Pinpoint the cell where the given text exists, returning its [X, Y] midpoint coordinate. 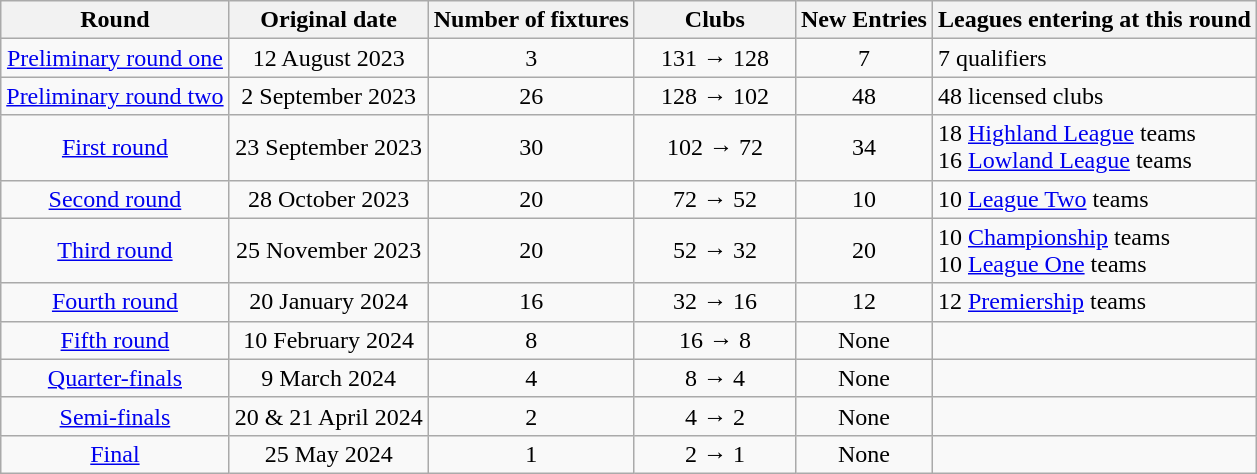
12 Premiership teams [1094, 302]
2 [531, 416]
Third round [115, 250]
Fifth round [115, 340]
48 licensed clubs [1094, 96]
2 → 1 [714, 454]
1 [531, 454]
30 [531, 148]
Leagues entering at this round [1094, 20]
New Entries [864, 20]
Round [115, 20]
10 [864, 199]
12 August 2023 [328, 58]
131 → 128 [714, 58]
10 League Two teams [1094, 199]
16 [531, 302]
18 Highland League teams16 Lowland League teams [1094, 148]
Semi-finals [115, 416]
20 January 2024 [328, 302]
32 → 16 [714, 302]
52 → 32 [714, 250]
7 [864, 58]
16 → 8 [714, 340]
10 February 2024 [328, 340]
26 [531, 96]
4 [531, 378]
28 October 2023 [328, 199]
34 [864, 148]
Fourth round [115, 302]
Preliminary round two [115, 96]
128 → 102 [714, 96]
Second round [115, 199]
Original date [328, 20]
10 Championship teams10 League One teams [1094, 250]
72 → 52 [714, 199]
8 → 4 [714, 378]
48 [864, 96]
2 September 2023 [328, 96]
12 [864, 302]
102 → 72 [714, 148]
8 [531, 340]
9 March 2024 [328, 378]
Number of fixtures [531, 20]
3 [531, 58]
7 qualifiers [1094, 58]
25 May 2024 [328, 454]
4 → 2 [714, 416]
Preliminary round one [115, 58]
25 November 2023 [328, 250]
Final [115, 454]
Quarter-finals [115, 378]
20 & 21 April 2024 [328, 416]
23 September 2023 [328, 148]
First round [115, 148]
Clubs [714, 20]
